Search for the cell housing the specified text and yield its [x, y] center coordinate. 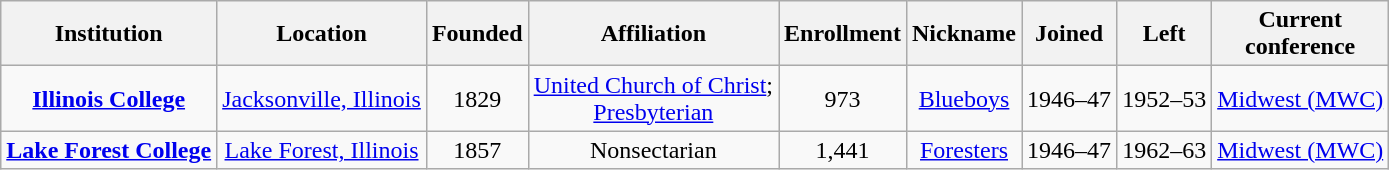
973 [843, 98]
Blueboys [964, 98]
Left [1164, 34]
1857 [477, 150]
1,441 [843, 150]
Location [322, 34]
Affiliation [653, 34]
Lake Forest College [109, 150]
Institution [109, 34]
Currentconference [1300, 34]
United Church of Christ;Presbyterian [653, 98]
1962–63 [1164, 150]
Foresters [964, 150]
Nickname [964, 34]
Lake Forest, Illinois [322, 150]
1829 [477, 98]
Enrollment [843, 34]
Jacksonville, Illinois [322, 98]
Nonsectarian [653, 150]
Joined [1070, 34]
Founded [477, 34]
Illinois College [109, 98]
1952–53 [1164, 98]
